For the text-containing cell, return its midpoint in [X, Y] coordinate format. 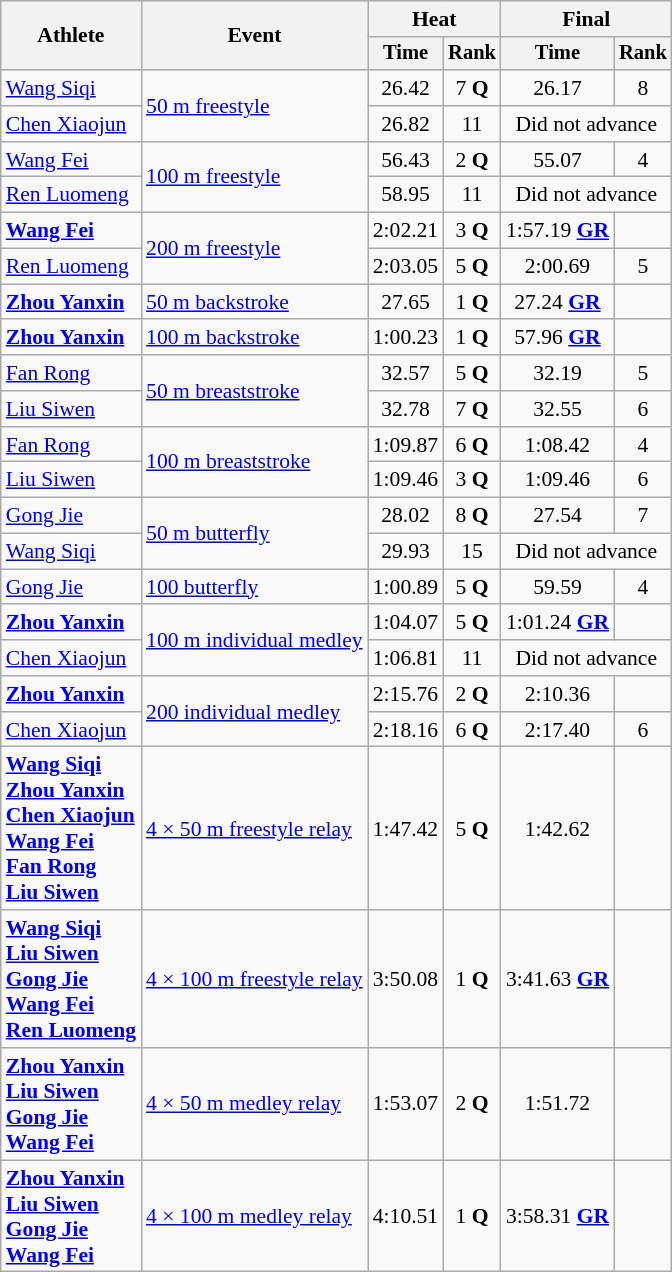
27.24 GR [558, 302]
1:06.81 [406, 658]
1:47.42 [406, 828]
3:50.08 [406, 979]
50 m butterfly [254, 534]
2:18.16 [406, 730]
100 m breaststroke [254, 462]
8 Q [472, 516]
2:10.36 [558, 694]
1:08.42 [558, 445]
100 butterfly [254, 587]
8 [643, 88]
32.57 [406, 373]
2:17.40 [558, 730]
1:42.62 [558, 828]
1:04.07 [406, 623]
32.55 [558, 409]
100 m backstroke [254, 338]
2:15.76 [406, 694]
Heat [434, 19]
1:53.07 [406, 1104]
100 m individual medley [254, 640]
3:41.63 GR [558, 979]
4:10.51 [406, 1216]
3:58.31 GR [558, 1216]
Wang SiqiZhou YanxinChen XiaojunWang FeiFan RongLiu Siwen [71, 828]
55.07 [558, 160]
15 [472, 552]
1:57.19 GR [558, 231]
27.54 [558, 516]
57.96 GR [558, 338]
50 m freestyle [254, 106]
50 m backstroke [254, 302]
4 × 100 m freestyle relay [254, 979]
2:03.05 [406, 267]
4 × 100 m medley relay [254, 1216]
32.78 [406, 409]
28.02 [406, 516]
200 individual medley [254, 712]
32.19 [558, 373]
4 × 50 m freestyle relay [254, 828]
27.65 [406, 302]
58.95 [406, 195]
4 × 50 m medley relay [254, 1104]
7 [643, 516]
200 m freestyle [254, 248]
Wang SiqiLiu SiwenGong JieWang FeiRen Luomeng [71, 979]
26.82 [406, 124]
100 m freestyle [254, 178]
2:00.69 [558, 267]
56.43 [406, 160]
1:01.24 GR [558, 623]
29.93 [406, 552]
26.17 [558, 88]
2:02.21 [406, 231]
Event [254, 36]
1:00.23 [406, 338]
Athlete [71, 36]
1:09.87 [406, 445]
1:51.72 [558, 1104]
50 m breaststroke [254, 390]
Final [586, 19]
26.42 [406, 88]
1:00.89 [406, 587]
59.59 [558, 587]
